Locate the cell with the specified text and output its (x, y) center coordinate. 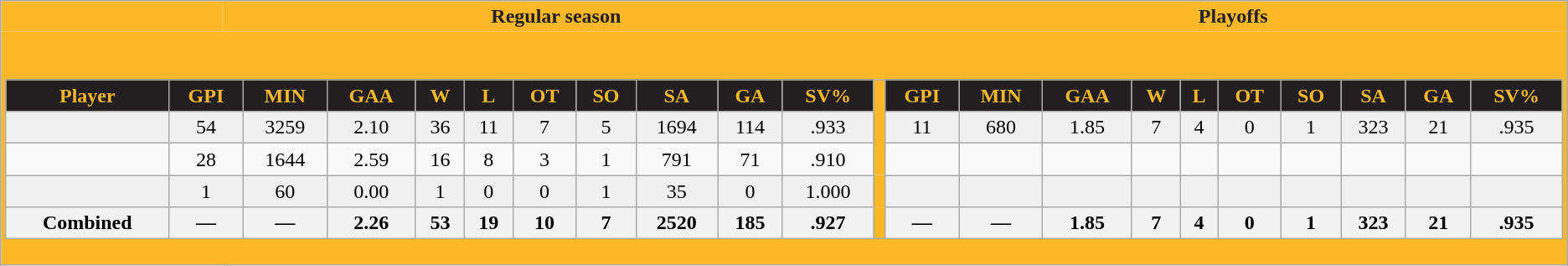
Player (87, 96)
16 (440, 159)
680 (1001, 128)
8 (488, 159)
60 (285, 191)
2520 (677, 223)
36 (440, 128)
35 (677, 191)
2.59 (371, 159)
Combined (87, 223)
3 (544, 159)
54 (206, 128)
1694 (677, 128)
185 (750, 223)
Regular season (556, 17)
.927 (828, 223)
71 (750, 159)
.933 (828, 128)
0.00 (371, 191)
19 (488, 223)
114 (750, 128)
1.000 (828, 191)
Playoffs (1233, 17)
5 (606, 128)
2.10 (371, 128)
10 (544, 223)
3259 (285, 128)
28 (206, 159)
2.26 (371, 223)
1644 (285, 159)
53 (440, 223)
791 (677, 159)
.910 (828, 159)
